Search for the cell housing the specified text and yield its [x, y] center coordinate. 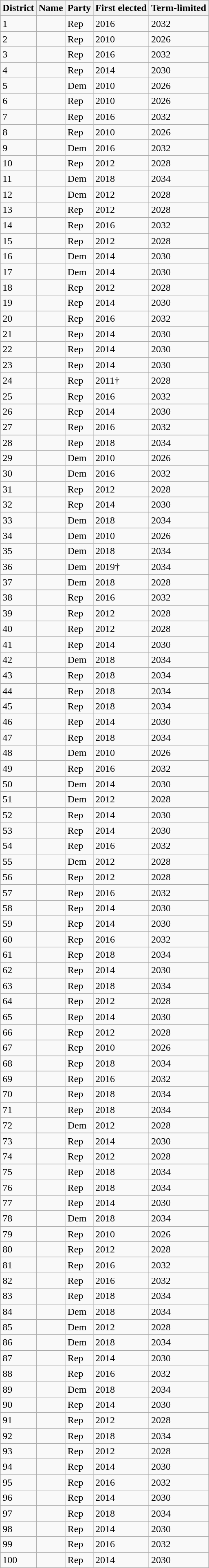
26 [18, 411]
2019† [121, 567]
85 [18, 1327]
16 [18, 256]
11 [18, 179]
55 [18, 861]
32 [18, 505]
29 [18, 458]
3 [18, 55]
37 [18, 582]
81 [18, 1265]
60 [18, 939]
49 [18, 769]
2 [18, 39]
5 [18, 86]
28 [18, 442]
84 [18, 1312]
66 [18, 1032]
62 [18, 970]
75 [18, 1172]
40 [18, 629]
33 [18, 520]
38 [18, 598]
71 [18, 1110]
56 [18, 877]
48 [18, 753]
52 [18, 815]
34 [18, 536]
77 [18, 1203]
Term-limited [179, 8]
4 [18, 70]
80 [18, 1250]
83 [18, 1296]
51 [18, 799]
10 [18, 163]
44 [18, 691]
21 [18, 334]
78 [18, 1219]
30 [18, 474]
31 [18, 489]
15 [18, 241]
9 [18, 148]
98 [18, 1529]
1 [18, 24]
8 [18, 132]
District [18, 8]
89 [18, 1389]
7 [18, 117]
67 [18, 1048]
92 [18, 1435]
91 [18, 1420]
57 [18, 892]
97 [18, 1513]
86 [18, 1343]
42 [18, 660]
17 [18, 272]
50 [18, 784]
6 [18, 101]
43 [18, 675]
2011† [121, 380]
88 [18, 1374]
100 [18, 1560]
45 [18, 707]
25 [18, 396]
27 [18, 427]
96 [18, 1498]
63 [18, 986]
95 [18, 1482]
99 [18, 1544]
18 [18, 287]
61 [18, 955]
68 [18, 1063]
58 [18, 908]
24 [18, 380]
94 [18, 1467]
76 [18, 1188]
41 [18, 644]
36 [18, 567]
54 [18, 846]
53 [18, 830]
87 [18, 1358]
35 [18, 551]
23 [18, 365]
65 [18, 1017]
73 [18, 1141]
74 [18, 1156]
22 [18, 349]
19 [18, 303]
13 [18, 210]
82 [18, 1281]
39 [18, 613]
70 [18, 1094]
93 [18, 1451]
72 [18, 1125]
47 [18, 738]
Name [51, 8]
12 [18, 194]
69 [18, 1079]
14 [18, 225]
46 [18, 722]
20 [18, 318]
64 [18, 1001]
90 [18, 1405]
59 [18, 923]
79 [18, 1234]
Party [79, 8]
First elected [121, 8]
